Return [x, y] of the center of cell containing provided text 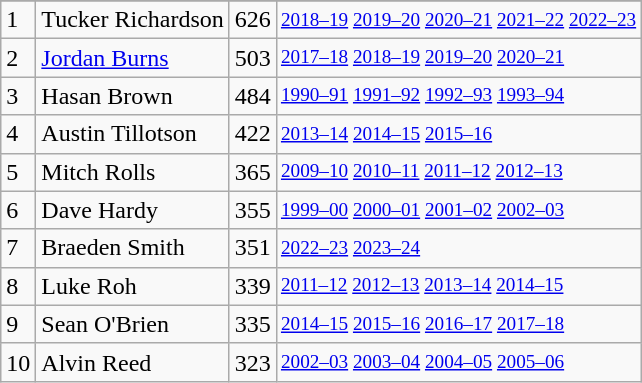
Alvin Reed [133, 362]
Jordan Burns [133, 58]
355 [252, 210]
4 [18, 134]
422 [252, 134]
Luke Roh [133, 286]
2 [18, 58]
2013–14 2014–15 2015–16 [458, 134]
626 [252, 20]
2011–12 2012–13 2013–14 2014–15 [458, 286]
2022–23 2023–24 [458, 248]
2002–03 2003–04 2004–05 2005–06 [458, 362]
484 [252, 96]
Dave Hardy [133, 210]
339 [252, 286]
2014–15 2015–16 2016–17 2017–18 [458, 324]
2018–19 2019–20 2020–21 2021–22 2022–23 [458, 20]
7 [18, 248]
503 [252, 58]
Sean O'Brien [133, 324]
8 [18, 286]
1999–00 2000–01 2001–02 2002–03 [458, 210]
323 [252, 362]
6 [18, 210]
1 [18, 20]
Mitch Rolls [133, 172]
2009–10 2010–11 2011–12 2012–13 [458, 172]
Austin Tillotson [133, 134]
9 [18, 324]
365 [252, 172]
5 [18, 172]
10 [18, 362]
3 [18, 96]
Tucker Richardson [133, 20]
1990–91 1991–92 1992–93 1993–94 [458, 96]
2017–18 2018–19 2019–20 2020–21 [458, 58]
Hasan Brown [133, 96]
Braeden Smith [133, 248]
335 [252, 324]
351 [252, 248]
